Capture the cell that displays the provided text and extract its (X, Y) central coordinate. 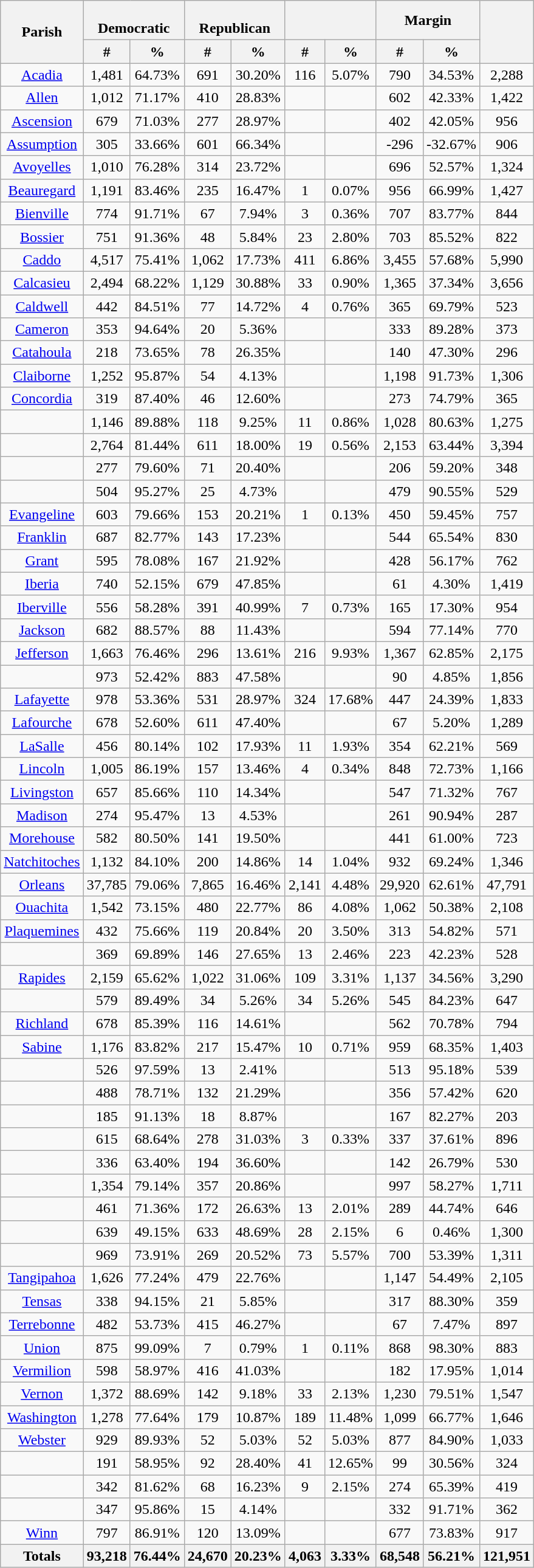
562 (400, 1023)
646 (507, 1209)
85.66% (157, 792)
14.34% (258, 792)
24.39% (452, 700)
52.60% (157, 723)
416 (208, 1370)
37.34% (452, 283)
5.07% (350, 75)
1,012 (107, 98)
235 (208, 190)
822 (507, 237)
1,033 (507, 1440)
4.48% (350, 885)
118 (208, 422)
20.40% (258, 468)
81.44% (157, 445)
218 (107, 353)
Avoyelles (42, 167)
1,481 (107, 75)
Cameron (42, 330)
34.53% (452, 75)
289 (400, 1209)
52.15% (157, 584)
Franklin (42, 537)
119 (208, 931)
36.60% (258, 1162)
877 (400, 1440)
30.88% (258, 283)
639 (107, 1232)
89.88% (157, 422)
0.46% (452, 1232)
1,372 (107, 1394)
620 (507, 1093)
28.40% (258, 1463)
Concordia (42, 399)
317 (400, 1301)
338 (107, 1301)
78.08% (157, 561)
Iberia (42, 584)
Totals (42, 1556)
71.17% (157, 98)
83.46% (157, 190)
72.73% (452, 769)
79.60% (157, 468)
5.20% (452, 723)
3.50% (350, 931)
84.23% (452, 1000)
615 (107, 1139)
319 (107, 399)
700 (400, 1255)
Ouachita (42, 908)
482 (107, 1324)
337 (400, 1139)
687 (107, 537)
531 (208, 700)
1,191 (107, 190)
770 (507, 630)
Acadia (42, 75)
547 (400, 792)
9 (305, 1487)
68.64% (157, 1139)
165 (400, 607)
896 (507, 1139)
63.40% (157, 1162)
-296 (400, 144)
50.38% (452, 908)
21 (208, 1301)
287 (507, 815)
91.13% (157, 1116)
3.33% (350, 1556)
Jackson (42, 630)
73.91% (157, 1255)
959 (400, 1046)
179 (208, 1417)
348 (507, 468)
582 (107, 838)
68 (208, 1487)
8.87% (258, 1116)
69.89% (157, 954)
5.84% (258, 237)
65.39% (452, 1487)
26.63% (258, 1209)
Calcasieu (42, 283)
27.65% (258, 954)
89.93% (157, 1440)
17.73% (258, 260)
62.21% (452, 746)
15.47% (258, 1046)
12.65% (350, 1463)
3,455 (400, 260)
1,278 (107, 1417)
2.13% (350, 1394)
77.14% (452, 630)
1,324 (507, 167)
4.08% (350, 908)
Tangipahoa (42, 1278)
Bienville (42, 213)
79.06% (157, 885)
0.11% (350, 1347)
1,230 (400, 1394)
26.35% (258, 353)
157 (208, 769)
1,147 (400, 1278)
17.30% (452, 607)
Natchitoches (42, 862)
Parish (42, 32)
261 (400, 815)
569 (507, 746)
7.94% (258, 213)
14.61% (258, 1023)
65.54% (452, 537)
30.20% (258, 75)
461 (107, 1209)
86 (305, 908)
2.41% (258, 1070)
75.66% (157, 931)
Vermilion (42, 1370)
141 (208, 838)
95.18% (452, 1070)
0.36% (350, 213)
9.18% (258, 1394)
556 (107, 607)
66.77% (452, 1417)
52.42% (157, 677)
71.03% (157, 121)
13.46% (258, 769)
41 (305, 1463)
34.56% (452, 977)
99.09% (157, 1347)
428 (400, 561)
Lincoln (42, 769)
6.86% (350, 260)
347 (107, 1510)
762 (507, 561)
Winn (42, 1533)
917 (507, 1533)
217 (208, 1046)
77.64% (157, 1417)
63.44% (452, 445)
571 (507, 931)
2.01% (350, 1209)
75.41% (157, 260)
110 (208, 792)
513 (400, 1070)
12.60% (258, 399)
707 (400, 213)
4.53% (258, 815)
31.03% (258, 1139)
Madison (42, 815)
529 (507, 491)
80.63% (452, 422)
76.46% (157, 653)
0.79% (258, 1347)
57.68% (452, 260)
Lafayette (42, 700)
432 (107, 931)
76.28% (157, 167)
1,626 (107, 1278)
61.00% (452, 838)
54 (208, 376)
19.50% (258, 838)
95.87% (157, 376)
Caddo (42, 260)
42.05% (452, 121)
216 (305, 653)
20.23% (258, 1556)
78.71% (157, 1093)
47.58% (258, 677)
68,548 (400, 1556)
6 (400, 1232)
44.74% (452, 1209)
4.73% (258, 491)
774 (107, 213)
353 (107, 330)
84.90% (452, 1440)
73.83% (452, 1533)
146 (208, 954)
723 (507, 838)
369 (107, 954)
757 (507, 514)
897 (507, 1324)
441 (400, 838)
333 (400, 330)
54.82% (452, 931)
4.13% (258, 376)
79.51% (452, 1394)
13.61% (258, 653)
90.55% (452, 491)
15 (208, 1510)
16.47% (258, 190)
545 (400, 1000)
14.86% (258, 862)
22.77% (258, 908)
14 (305, 862)
21.29% (258, 1093)
143 (208, 537)
5,990 (507, 260)
868 (400, 1347)
598 (107, 1370)
Richland (42, 1023)
20.52% (258, 1255)
Webster (42, 1440)
647 (507, 1000)
71.32% (452, 792)
9.25% (258, 422)
1,419 (507, 584)
848 (400, 769)
191 (107, 1463)
41.03% (258, 1370)
97.59% (157, 1070)
633 (208, 1232)
25 (208, 491)
46 (208, 399)
751 (107, 237)
4,517 (107, 260)
278 (208, 1139)
91.36% (157, 237)
579 (107, 1000)
Republican (234, 21)
85.52% (452, 237)
59.20% (452, 468)
83.82% (157, 1046)
58.27% (452, 1186)
602 (400, 98)
74.79% (452, 399)
1,306 (507, 376)
84.51% (157, 306)
0.56% (350, 445)
189 (305, 1417)
88.30% (452, 1301)
73.65% (157, 353)
973 (107, 677)
875 (107, 1347)
603 (107, 514)
Terrebonne (42, 1324)
Evangeline (42, 514)
194 (208, 1162)
99 (400, 1463)
4.14% (258, 1510)
22.76% (258, 1278)
13.09% (258, 1533)
LaSalle (42, 746)
80.14% (157, 746)
61 (400, 584)
84.10% (157, 862)
88 (208, 630)
794 (507, 1023)
767 (507, 792)
1,365 (400, 283)
58.97% (157, 1370)
696 (400, 167)
47.40% (258, 723)
5.36% (258, 330)
64.73% (157, 75)
1,547 (507, 1394)
703 (400, 237)
20.86% (258, 1186)
46.27% (258, 1324)
Rapides (42, 977)
1,176 (107, 1046)
206 (400, 468)
182 (400, 1370)
488 (107, 1093)
24,670 (208, 1556)
1.04% (350, 862)
10.87% (258, 1417)
Claiborne (42, 376)
5.85% (258, 1301)
1,427 (507, 190)
1,275 (507, 422)
77 (208, 306)
16.46% (258, 885)
Catahoula (42, 353)
70.78% (452, 1023)
332 (400, 1510)
456 (107, 746)
172 (208, 1209)
1,833 (507, 700)
9.93% (350, 653)
0.73% (350, 607)
2,108 (507, 908)
185 (107, 1116)
1,354 (107, 1186)
2,288 (507, 75)
2,764 (107, 445)
29,920 (400, 885)
411 (305, 260)
313 (400, 931)
71 (208, 468)
523 (507, 306)
844 (507, 213)
21.92% (258, 561)
71.36% (157, 1209)
31.06% (258, 977)
20.21% (258, 514)
402 (400, 121)
56.21% (452, 1556)
83.77% (452, 213)
1,646 (507, 1417)
14.72% (258, 306)
18.00% (258, 445)
601 (208, 144)
57.42% (452, 1093)
92 (208, 1463)
3,394 (507, 445)
450 (400, 514)
90 (400, 677)
95.47% (157, 815)
11.48% (350, 1417)
93,218 (107, 1556)
17.93% (258, 746)
526 (107, 1070)
0.07% (350, 190)
62.61% (452, 885)
2,494 (107, 283)
1.93% (350, 746)
1,300 (507, 1232)
Washington (42, 1417)
314 (208, 167)
109 (305, 977)
Orleans (42, 885)
3.31% (350, 977)
49.15% (157, 1232)
26.79% (452, 1162)
94.64% (157, 330)
69.24% (452, 862)
91.73% (452, 376)
373 (507, 330)
2.80% (350, 237)
1,198 (400, 376)
Vernon (42, 1394)
969 (107, 1255)
17.95% (452, 1370)
54.49% (452, 1278)
544 (400, 537)
68.35% (452, 1046)
1,129 (208, 283)
-32.67% (452, 144)
354 (400, 746)
79.14% (157, 1186)
530 (507, 1162)
1,346 (507, 862)
1,403 (507, 1046)
954 (507, 607)
978 (107, 700)
504 (107, 491)
88.57% (157, 630)
86.19% (157, 769)
691 (208, 75)
269 (208, 1255)
1,028 (400, 422)
415 (208, 1324)
Bossier (42, 237)
48 (208, 237)
121,951 (507, 1556)
1,252 (107, 376)
906 (507, 144)
0.71% (350, 1046)
78 (208, 353)
58.28% (157, 607)
79.66% (157, 514)
81.62% (157, 1487)
2,159 (107, 977)
37.61% (452, 1139)
23.72% (258, 167)
419 (507, 1487)
1,014 (507, 1370)
132 (208, 1093)
88.69% (157, 1394)
0.86% (350, 422)
2,141 (305, 885)
53.73% (157, 1324)
305 (107, 144)
Ascension (42, 121)
102 (208, 746)
Allen (42, 98)
47.85% (258, 584)
356 (400, 1093)
Grant (42, 561)
77.24% (157, 1278)
1,856 (507, 677)
357 (208, 1186)
40.99% (258, 607)
391 (208, 607)
528 (507, 954)
410 (208, 98)
539 (507, 1070)
59.45% (452, 514)
53.36% (157, 700)
11.43% (258, 630)
62.85% (452, 653)
359 (507, 1301)
Margin (428, 21)
82.27% (452, 1116)
52.57% (452, 167)
2,105 (507, 1278)
932 (400, 862)
1,146 (107, 422)
Livingston (42, 792)
362 (507, 1510)
5.57% (350, 1255)
740 (107, 584)
56.17% (452, 561)
223 (400, 954)
797 (107, 1533)
23 (305, 237)
447 (400, 700)
33.66% (157, 144)
2,175 (507, 653)
790 (400, 75)
4.30% (452, 584)
677 (400, 1533)
2,153 (400, 445)
1,137 (400, 977)
1,010 (107, 167)
17.23% (258, 537)
480 (208, 908)
1,022 (208, 977)
47.30% (452, 353)
Caldwell (42, 306)
Jefferson (42, 653)
1,005 (107, 769)
86.91% (157, 1533)
80.50% (157, 838)
73.15% (157, 908)
1,132 (107, 862)
69.79% (452, 306)
0.90% (350, 283)
Sabine (42, 1046)
68.22% (157, 283)
0.76% (350, 306)
89.49% (157, 1000)
95.86% (157, 1510)
95.27% (157, 491)
66.99% (452, 190)
Beauregard (42, 190)
120 (208, 1533)
Morehouse (42, 838)
153 (208, 514)
87.40% (157, 399)
73 (305, 1255)
17.68% (350, 700)
4,063 (305, 1556)
1,099 (400, 1417)
16.23% (258, 1487)
Assumption (42, 144)
48.69% (258, 1232)
37,785 (107, 885)
997 (400, 1186)
42.33% (452, 98)
2.46% (350, 954)
657 (107, 792)
1,663 (107, 653)
1,311 (507, 1255)
Plaquemines (42, 931)
4.85% (452, 677)
3,290 (507, 977)
595 (107, 561)
7.47% (452, 1324)
682 (107, 630)
200 (208, 862)
58.95% (157, 1463)
342 (107, 1487)
18 (208, 1116)
66.34% (258, 144)
336 (107, 1162)
28.83% (258, 98)
89.28% (452, 330)
85.39% (157, 1023)
1,289 (507, 723)
140 (400, 353)
7,865 (208, 885)
20.84% (258, 931)
0.34% (350, 769)
Union (42, 1347)
Iberville (42, 607)
82.77% (157, 537)
1,367 (400, 653)
42.23% (452, 954)
3,656 (507, 283)
47,791 (507, 885)
1,542 (107, 908)
Lafourche (42, 723)
0.13% (350, 514)
94.15% (157, 1301)
1,711 (507, 1186)
98.30% (452, 1347)
76.44% (157, 1556)
19 (305, 445)
1,166 (507, 769)
0.33% (350, 1139)
442 (107, 306)
90.94% (452, 815)
203 (507, 1116)
10 (305, 1046)
28 (305, 1232)
Tensas (42, 1301)
830 (507, 537)
53.39% (452, 1255)
1,422 (507, 98)
594 (400, 630)
Democratic (134, 21)
273 (400, 399)
929 (107, 1440)
30.56% (452, 1463)
65.62% (157, 977)
